From the cell containing the given text, extract its center point as [x, y] coordinate. 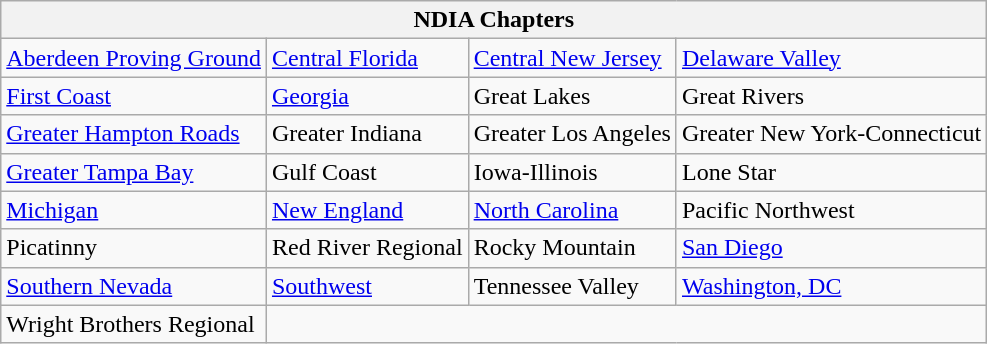
NDIA Chapters [494, 20]
Red River Regional [367, 248]
Rocky Mountain [572, 248]
Gulf Coast [367, 172]
Greater Indiana [367, 134]
North Carolina [572, 210]
Central New Jersey [572, 58]
Wright Brothers Regional [134, 324]
Southwest [367, 286]
Lone Star [831, 172]
Georgia [367, 96]
Washington, DC [831, 286]
Great Lakes [572, 96]
Southern Nevada [134, 286]
Central Florida [367, 58]
Iowa-Illinois [572, 172]
Greater Los Angeles [572, 134]
Great Rivers [831, 96]
Greater Tampa Bay [134, 172]
Pacific Northwest [831, 210]
First Coast [134, 96]
Tennessee Valley [572, 286]
Greater Hampton Roads [134, 134]
Greater New York-Connecticut [831, 134]
San Diego [831, 248]
Michigan [134, 210]
Delaware Valley [831, 58]
Picatinny [134, 248]
New England [367, 210]
Aberdeen Proving Ground [134, 58]
